Output the (X, Y) coordinate of the center of the cell containing the given text.  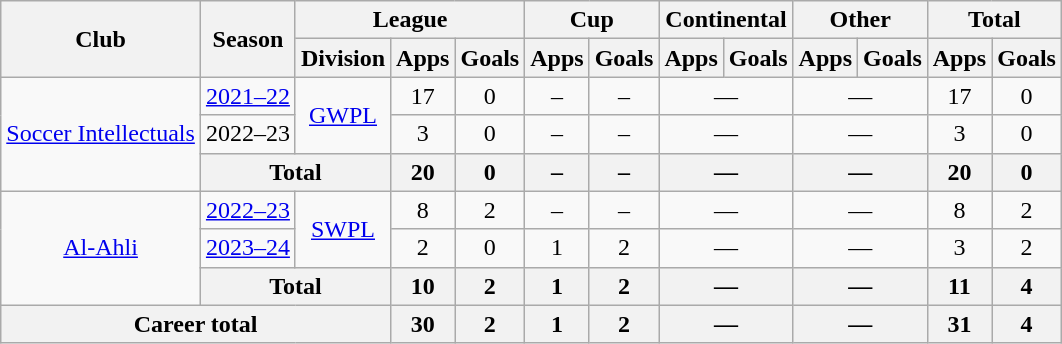
Soccer Intellectuals (101, 134)
10 (423, 286)
2023–24 (248, 248)
Season (248, 39)
Club (101, 39)
2021–22 (248, 96)
Other (860, 20)
31 (959, 324)
GWPL (342, 115)
Al-Ahli (101, 248)
Continental (726, 20)
Division (342, 58)
Career total (196, 324)
30 (423, 324)
Cup (592, 20)
SWPL (342, 229)
11 (959, 286)
League (410, 20)
